For the text-containing cell, return its midpoint in [X, Y] coordinate format. 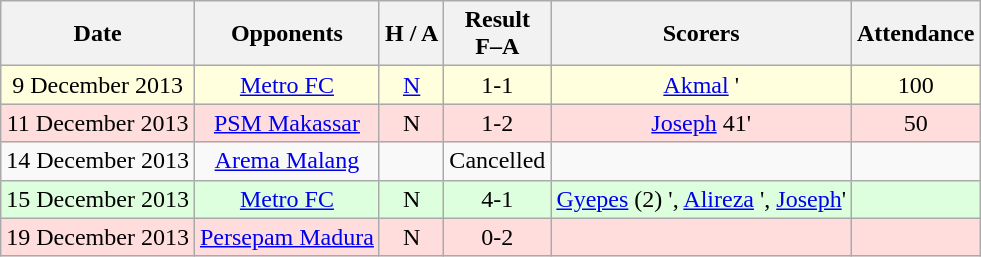
100 [916, 85]
50 [916, 123]
11 December 2013 [98, 123]
PSM Makassar [286, 123]
4-1 [498, 199]
1-1 [498, 85]
Cancelled [498, 161]
0-2 [498, 237]
9 December 2013 [98, 85]
Akmal ' [702, 85]
Joseph 41' [702, 123]
Scorers [702, 34]
Persepam Madura [286, 237]
Date [98, 34]
Gyepes (2) ', Alireza ', Joseph' [702, 199]
1-2 [498, 123]
H / A [411, 34]
15 December 2013 [98, 199]
Attendance [916, 34]
Opponents [286, 34]
Arema Malang [286, 161]
19 December 2013 [98, 237]
14 December 2013 [98, 161]
ResultF–A [498, 34]
